Return [X, Y] of the center of cell containing provided text 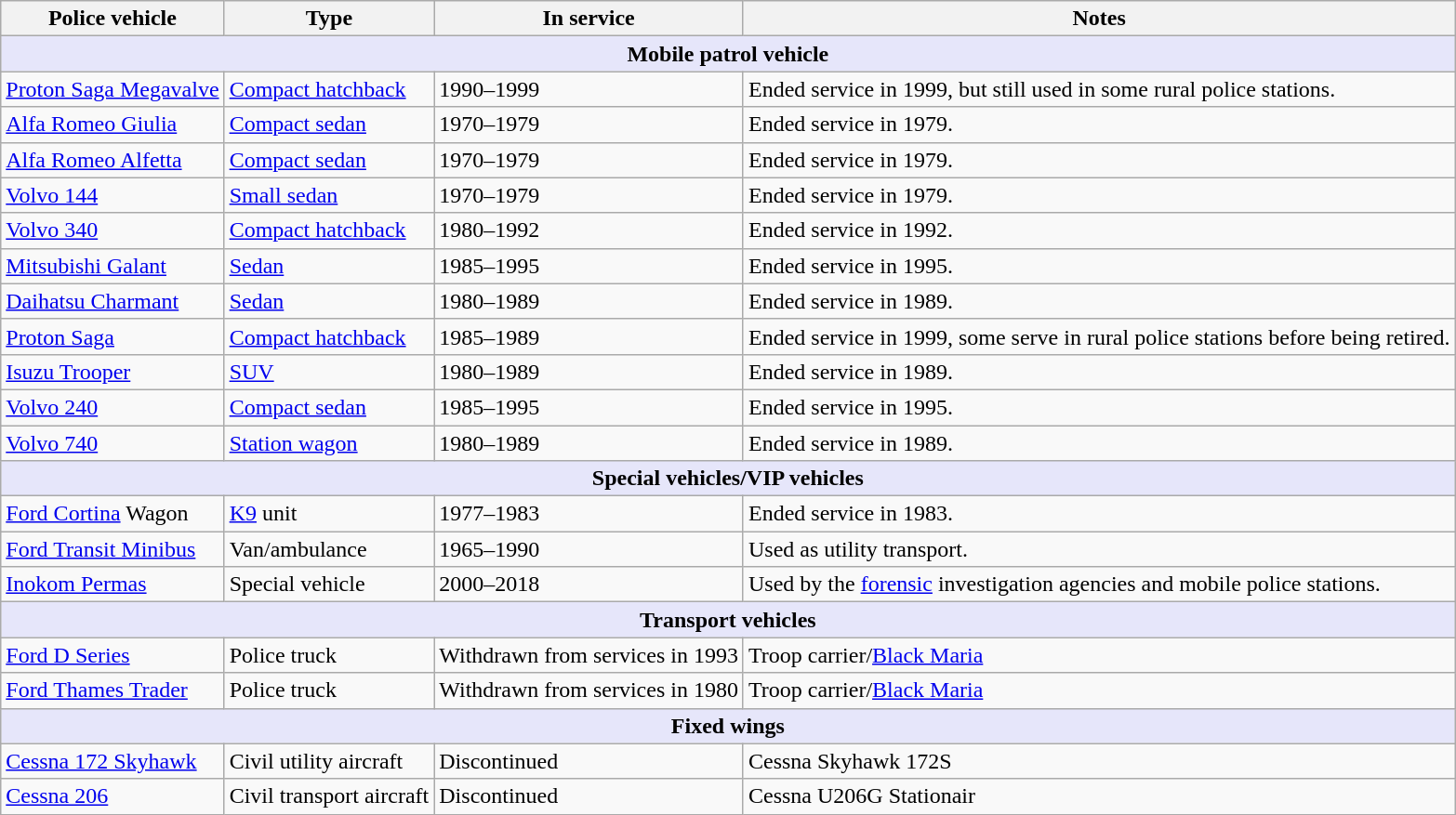
Daihatsu Charmant [113, 301]
Special vehicles/VIP vehicles [728, 479]
Special vehicle [329, 585]
Ended service in 1999, some serve in rural police stations before being retired. [1099, 336]
Withdrawn from services in 1980 [589, 690]
Ended service in 1983. [1099, 514]
Type [329, 19]
Mobile patrol vehicle [728, 54]
K9 unit [329, 514]
Civil transport aircraft [329, 796]
Isuzu Trooper [113, 372]
Withdrawn from services in 1993 [589, 655]
Used by the forensic investigation agencies and mobile police stations. [1099, 585]
In service [589, 19]
Volvo 240 [113, 407]
Civil utility aircraft [329, 761]
Small sedan [329, 195]
Fixed wings [728, 726]
Ford Transit Minibus [113, 549]
Inokom Permas [113, 585]
Volvo 144 [113, 195]
Volvo 340 [113, 230]
2000–2018 [589, 585]
1977–1983 [589, 514]
Transport vehicles [728, 620]
Mitsubishi Galant [113, 266]
1990–1999 [589, 89]
Station wagon [329, 443]
SUV [329, 372]
Cessna Skyhawk 172S [1099, 761]
Van/ambulance [329, 549]
Ford Thames Trader [113, 690]
Ford Cortina Wagon [113, 514]
Alfa Romeo Giulia [113, 125]
Ended service in 1992. [1099, 230]
Notes [1099, 19]
Police vehicle [113, 19]
Cessna U206G Stationair [1099, 796]
Proton Saga [113, 336]
1965–1990 [589, 549]
Ended service in 1999, but still used in some rural police stations. [1099, 89]
1980–1992 [589, 230]
Volvo 740 [113, 443]
Proton Saga Megavalve [113, 89]
Cessna 172 Skyhawk [113, 761]
Cessna 206 [113, 796]
Alfa Romeo Alfetta [113, 160]
Used as utility transport. [1099, 549]
1985–1989 [589, 336]
Ford D Series [113, 655]
